Find where the given text appears and provide that cell's center as [X, Y] coordinate. 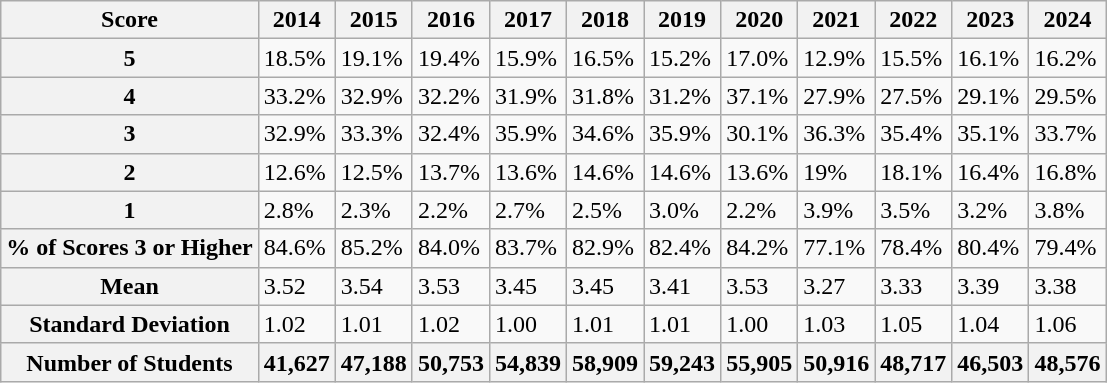
41,627 [296, 362]
79.4% [1068, 248]
3.27 [836, 286]
1.03 [836, 324]
50,916 [836, 362]
84.2% [760, 248]
3.2% [990, 210]
54,839 [528, 362]
82.9% [604, 248]
12.9% [836, 58]
80.4% [990, 248]
2017 [528, 20]
31.8% [604, 96]
16.2% [1068, 58]
2020 [760, 20]
3.39 [990, 286]
2022 [914, 20]
3.8% [1068, 210]
19% [836, 172]
77.1% [836, 248]
15.2% [682, 58]
35.1% [990, 134]
1 [130, 210]
31.9% [528, 96]
3.9% [836, 210]
2018 [604, 20]
46,503 [990, 362]
19.4% [450, 58]
3.33 [914, 286]
58,909 [604, 362]
15.9% [528, 58]
2021 [836, 20]
16.1% [990, 58]
Standard Deviation [130, 324]
47,188 [374, 362]
17.0% [760, 58]
Mean [130, 286]
1.05 [914, 324]
16.5% [604, 58]
27.9% [836, 96]
13.7% [450, 172]
30.1% [760, 134]
36.3% [836, 134]
29.5% [1068, 96]
2016 [450, 20]
2019 [682, 20]
82.4% [682, 248]
34.6% [604, 134]
2.3% [374, 210]
33.2% [296, 96]
2015 [374, 20]
5 [130, 58]
78.4% [914, 248]
2.8% [296, 210]
85.2% [374, 248]
3 [130, 134]
Score [130, 20]
2024 [1068, 20]
2014 [296, 20]
35.4% [914, 134]
50,753 [450, 362]
27.5% [914, 96]
48,717 [914, 362]
% of Scores 3 or Higher [130, 248]
84.6% [296, 248]
83.7% [528, 248]
84.0% [450, 248]
15.5% [914, 58]
2 [130, 172]
3.38 [1068, 286]
18.5% [296, 58]
55,905 [760, 362]
59,243 [682, 362]
1.06 [1068, 324]
3.52 [296, 286]
31.2% [682, 96]
3.5% [914, 210]
2023 [990, 20]
3.54 [374, 286]
37.1% [760, 96]
16.8% [1068, 172]
18.1% [914, 172]
3.0% [682, 210]
4 [130, 96]
32.2% [450, 96]
2.5% [604, 210]
12.5% [374, 172]
33.3% [374, 134]
12.6% [296, 172]
16.4% [990, 172]
48,576 [1068, 362]
Number of Students [130, 362]
19.1% [374, 58]
33.7% [1068, 134]
1.04 [990, 324]
32.4% [450, 134]
29.1% [990, 96]
2.7% [528, 210]
3.41 [682, 286]
